Output the [X, Y] coordinate of the center of the cell containing the given text.  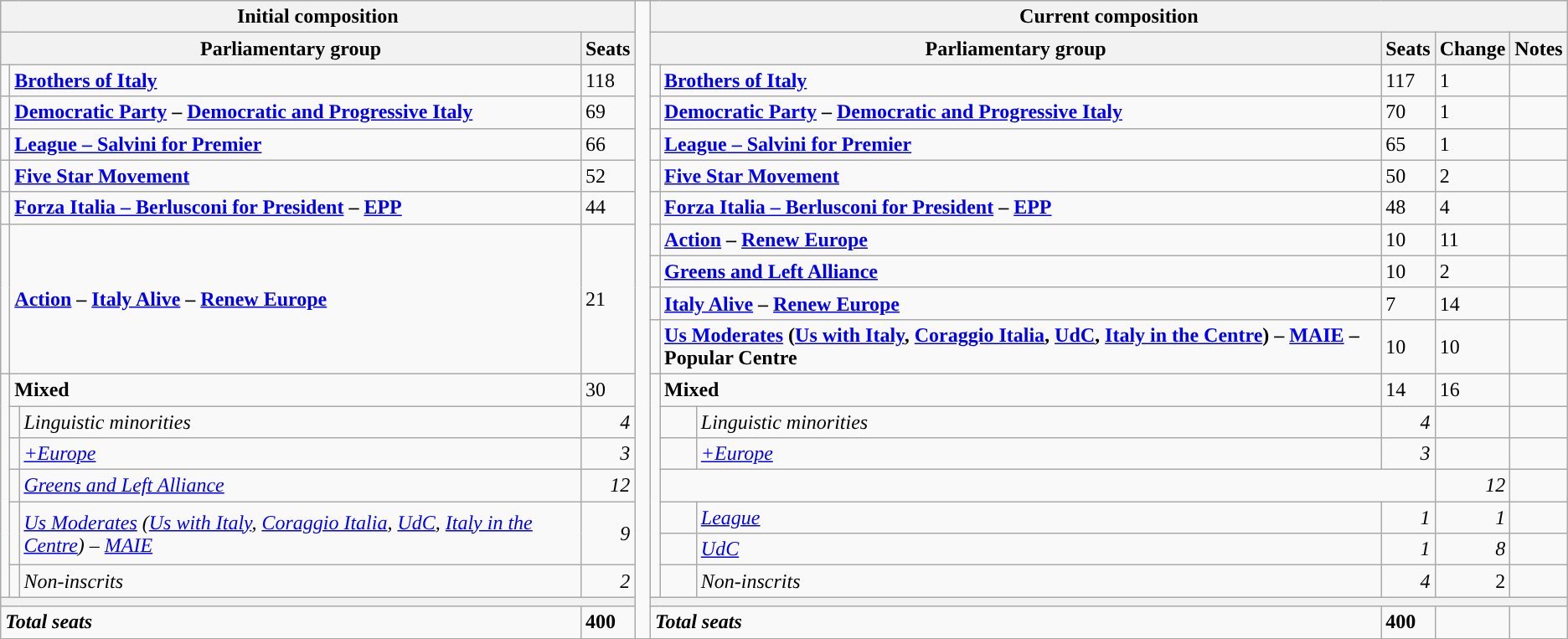
65 [1408, 144]
Initial composition [318, 17]
Action – Renew Europe [1020, 240]
52 [607, 176]
Notes [1539, 49]
8 [1473, 549]
Italy Alive – Renew Europe [1020, 303]
Us Moderates (Us with Italy, Coraggio Italia, UdC, Italy in the Centre) – MAIE [300, 533]
66 [607, 144]
50 [1408, 176]
70 [1408, 112]
11 [1473, 240]
44 [607, 208]
Current composition [1109, 17]
Action – Italy Alive – Renew Europe [296, 298]
7 [1408, 303]
118 [607, 80]
Change [1473, 49]
UdC [1039, 549]
21 [607, 298]
9 [607, 533]
16 [1473, 389]
69 [607, 112]
Us Moderates (Us with Italy, Coraggio Italia, UdC, Italy in the Centre) – MAIE – Popular Centre [1020, 347]
30 [607, 389]
48 [1408, 208]
League [1039, 518]
117 [1408, 80]
